Provide the [X, Y] coordinate of the cell's center where the given text is located.  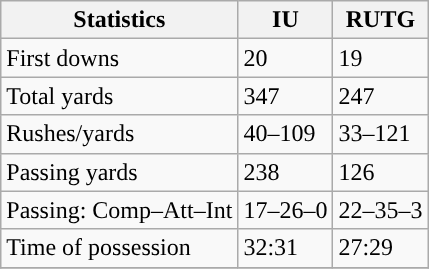
247 [380, 96]
32:31 [286, 248]
33–121 [380, 134]
Rushes/yards [120, 134]
126 [380, 172]
IU [286, 20]
RUTG [380, 20]
Passing yards [120, 172]
First downs [120, 58]
347 [286, 96]
27:29 [380, 248]
Passing: Comp–Att–Int [120, 210]
20 [286, 58]
238 [286, 172]
Statistics [120, 20]
22–35–3 [380, 210]
19 [380, 58]
17–26–0 [286, 210]
Time of possession [120, 248]
40–109 [286, 134]
Total yards [120, 96]
